Search for the cell housing the specified text and yield its [X, Y] center coordinate. 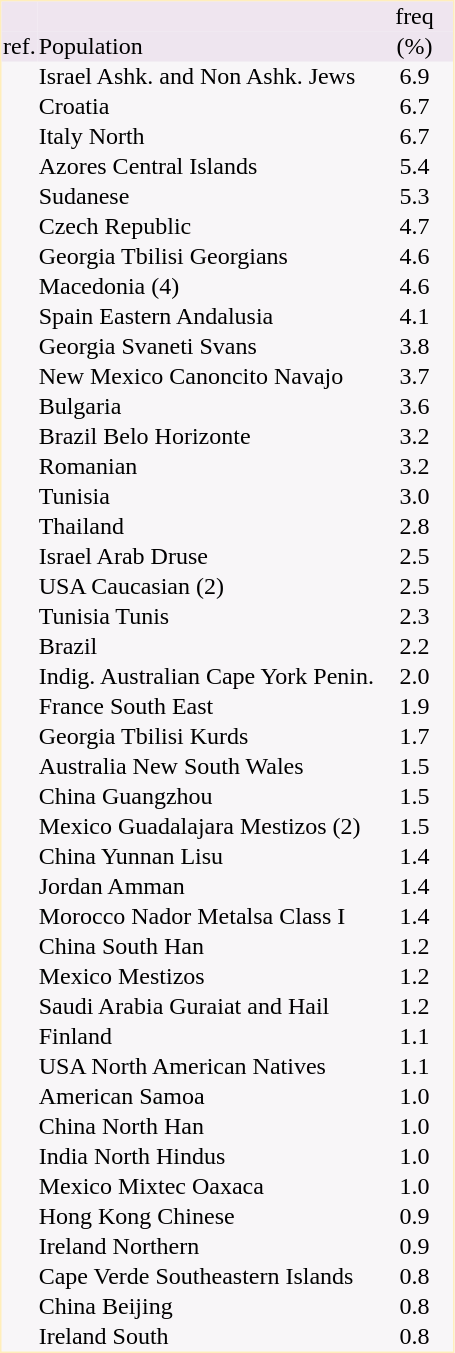
4.1 [414, 317]
USA North American Natives [206, 1067]
3.0 [414, 497]
6.9 [414, 77]
Italy North [206, 137]
Cape Verde Southeastern Islands [206, 1277]
5.3 [414, 197]
India North Hindus [206, 1157]
1.7 [414, 737]
China North Han [206, 1127]
China South Han [206, 947]
Jordan Amman [206, 887]
(%) [414, 47]
Ireland South [206, 1337]
Georgia Tbilisi Georgians [206, 257]
Azores Central Islands [206, 167]
ref. [20, 47]
Morocco Nador Metalsa Class I [206, 917]
Macedonia (4) [206, 287]
freq [414, 17]
Sudanese [206, 197]
5.4 [414, 167]
New Mexico Canoncito Navajo [206, 377]
Indig. Australian Cape York Penin. [206, 677]
Tunisia [206, 497]
France South East [206, 707]
Population [206, 47]
American Samoa [206, 1097]
Tunisia Tunis [206, 617]
2.2 [414, 647]
3.8 [414, 347]
Bulgaria [206, 407]
Brazil [206, 647]
Romanian [206, 467]
Spain Eastern Andalusia [206, 317]
USA Caucasian (2) [206, 587]
4.7 [414, 227]
China Beijing [206, 1307]
Finland [206, 1037]
Czech Republic [206, 227]
Brazil Belo Horizonte [206, 437]
3.6 [414, 407]
Mexico Mixtec Oaxaca [206, 1187]
Croatia [206, 107]
Ireland Northern [206, 1247]
2.3 [414, 617]
2.0 [414, 677]
2.8 [414, 527]
Thailand [206, 527]
Mexico Mestizos [206, 977]
Israel Ashk. and Non Ashk. Jews [206, 77]
3.7 [414, 377]
Georgia Svaneti Svans [206, 347]
Georgia Tbilisi Kurds [206, 737]
China Guangzhou [206, 797]
Saudi Arabia Guraiat and Hail [206, 1007]
Australia New South Wales [206, 767]
Hong Kong Chinese [206, 1217]
Mexico Guadalajara Mestizos (2) [206, 827]
1.9 [414, 707]
China Yunnan Lisu [206, 857]
Israel Arab Druse [206, 557]
